Output the [X, Y] coordinate of the center of the cell containing the given text.  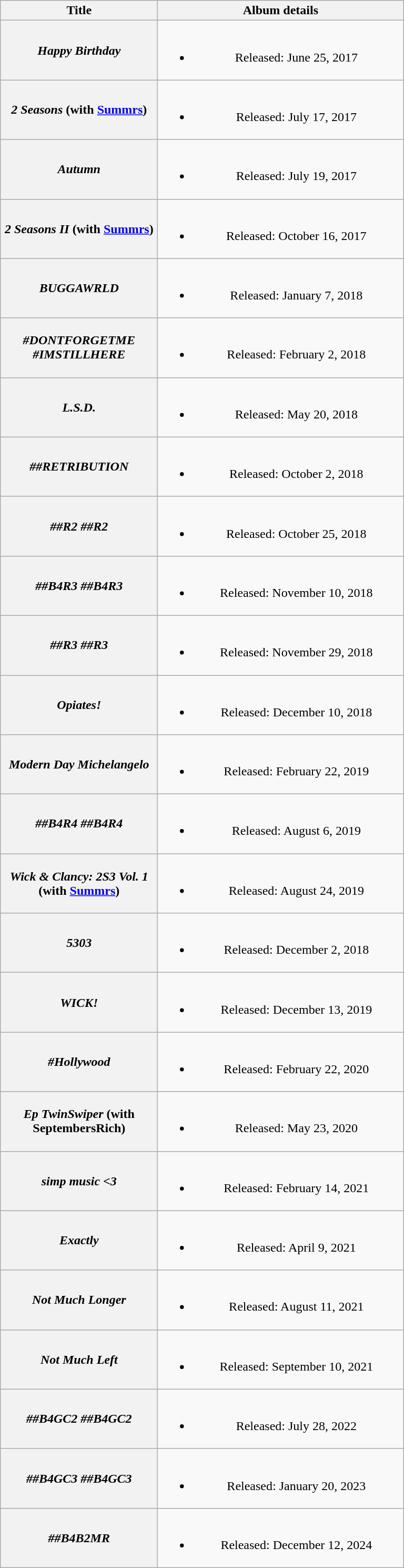
Released: February 22, 2019 [281, 764]
WICK! [79, 1002]
Released: October 25, 2018 [281, 526]
##R2 ##R2 [79, 526]
Released: December 12, 2024 [281, 1538]
##B4GC2 ##B4GC2 [79, 1419]
Not Much Left [79, 1359]
Released: December 10, 2018 [281, 704]
##B4GC3 ##B4GC3 [79, 1478]
Ep TwinSwiper (with SeptembersRich) [79, 1121]
Exactly [79, 1240]
##B4R3 ##B4R3 [79, 585]
Released: December 2, 2018 [281, 943]
Released: February 14, 2021 [281, 1181]
Released: November 29, 2018 [281, 645]
##RETRIBUTION [79, 466]
Released: February 2, 2018 [281, 347]
BUGGAWRLD [79, 288]
Released: May 20, 2018 [281, 407]
Released: April 9, 2021 [281, 1240]
Released: September 10, 2021 [281, 1359]
Released: August 6, 2019 [281, 824]
Released: August 11, 2021 [281, 1300]
simp music <3 [79, 1181]
5303 [79, 943]
##B4R4 ##B4R4 [79, 824]
Modern Day Michelangelo [79, 764]
Released: June 25, 2017 [281, 51]
Opiates! [79, 704]
Released: January 20, 2023 [281, 1478]
#DONTFORGETME #IMSTILLHERE [79, 347]
Released: October 2, 2018 [281, 466]
2 Seasons (with Summrs) [79, 109]
##B4B2MR [79, 1538]
Released: July 28, 2022 [281, 1419]
Released: October 16, 2017 [281, 228]
Title [79, 11]
#Hollywood [79, 1062]
Released: August 24, 2019 [281, 883]
Released: January 7, 2018 [281, 288]
##R3 ##R3 [79, 645]
Released: November 10, 2018 [281, 585]
Autumn [79, 169]
Released: May 23, 2020 [281, 1121]
Album details [281, 11]
2 Seasons II (with Summrs) [79, 228]
Released: December 13, 2019 [281, 1002]
Happy Birthday [79, 51]
Released: July 17, 2017 [281, 109]
Not Much Longer [79, 1300]
L.S.D. [79, 407]
Released: July 19, 2017 [281, 169]
Released: February 22, 2020 [281, 1062]
Wick & Clancy: 2S3 Vol. 1 (with Summrs) [79, 883]
